Detect which cell encompasses the target text, then output its [X, Y] center coordinate. 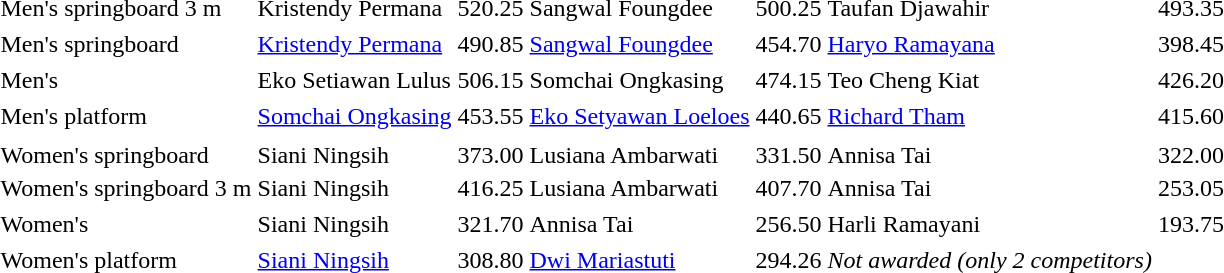
454.70 [788, 44]
440.65 [788, 116]
506.15 [490, 80]
490.85 [490, 44]
321.70 [490, 224]
Haryo Ramayana [990, 44]
Sangwal Foungdee [640, 44]
453.55 [490, 116]
Kristendy Permana [354, 44]
407.70 [788, 188]
Teo Cheng Kiat [990, 80]
Richard Tham [990, 116]
Eko Setiawan Lulus [354, 80]
474.15 [788, 80]
331.50 [788, 155]
Eko Setyawan Loeloes [640, 116]
373.00 [490, 155]
416.25 [490, 188]
Harli Ramayani [990, 224]
256.50 [788, 224]
